From the cell containing the given text, extract its center point as (X, Y) coordinate. 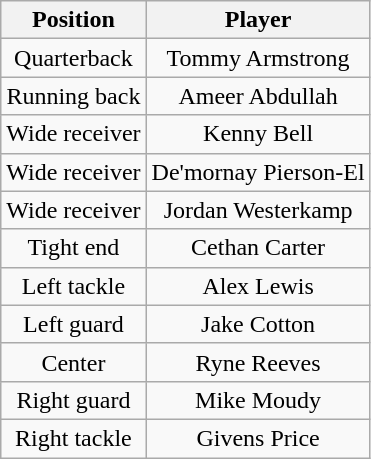
Ameer Abdullah (258, 96)
Tight end (74, 248)
Kenny Bell (258, 134)
Cethan Carter (258, 248)
De'mornay Pierson-El (258, 172)
Left guard (74, 324)
Left tackle (74, 286)
Right guard (74, 400)
Quarterback (74, 58)
Right tackle (74, 438)
Mike Moudy (258, 400)
Running back (74, 96)
Jake Cotton (258, 324)
Center (74, 362)
Ryne Reeves (258, 362)
Position (74, 20)
Alex Lewis (258, 286)
Player (258, 20)
Jordan Westerkamp (258, 210)
Tommy Armstrong (258, 58)
Givens Price (258, 438)
